Search for the cell housing the specified text and yield its [x, y] center coordinate. 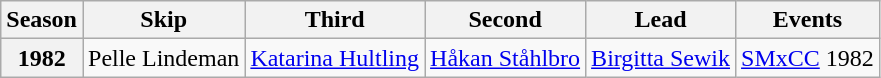
Events [808, 20]
Håkan Ståhlbro [506, 58]
Season [42, 20]
1982 [42, 58]
SMxCC 1982 [808, 58]
Lead [661, 20]
Katarina Hultling [335, 58]
Second [506, 20]
Skip [163, 20]
Birgitta Sewik [661, 58]
Pelle Lindeman [163, 58]
Third [335, 20]
